Extract the [x, y] coordinate from the center of the cell holding the provided text.  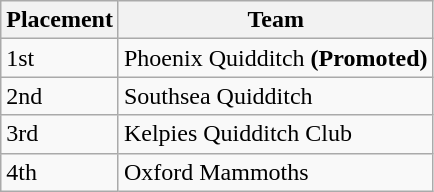
2nd [60, 96]
Kelpies Quidditch Club [276, 134]
Phoenix Quidditch (Promoted) [276, 58]
1st [60, 58]
Placement [60, 20]
Team [276, 20]
Southsea Quidditch [276, 96]
3rd [60, 134]
Oxford Mammoths [276, 172]
4th [60, 172]
